Capture the cell that displays the provided text and extract its (X, Y) central coordinate. 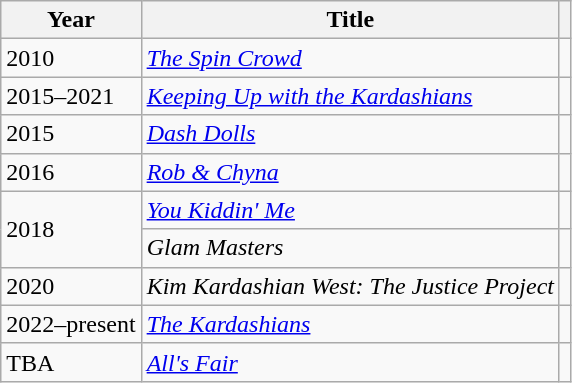
The Kardashians (350, 324)
Title (350, 20)
Kim Kardashian West: The Justice Project (350, 286)
Rob & Chyna (350, 172)
2016 (71, 172)
You Kiddin' Me (350, 210)
Glam Masters (350, 248)
Dash Dolls (350, 134)
TBA (71, 362)
2018 (71, 229)
Keeping Up with the Kardashians (350, 96)
2015 (71, 134)
2022–present (71, 324)
2020 (71, 286)
2015–2021 (71, 96)
The Spin Crowd (350, 58)
2010 (71, 58)
Year (71, 20)
All's Fair (350, 362)
